Identify which cell holds the provided text, then report its (x, y) central coordinate. 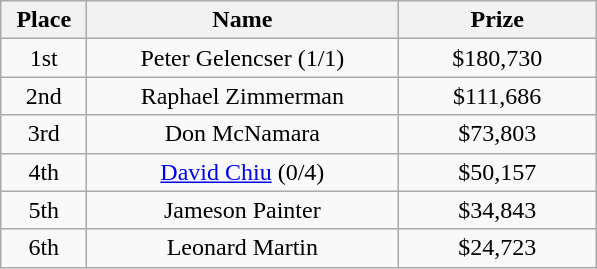
2nd (44, 96)
1st (44, 58)
Don McNamara (242, 134)
6th (44, 248)
4th (44, 172)
David Chiu (0/4) (242, 172)
Peter Gelencser (1/1) (242, 58)
Name (242, 20)
$34,843 (498, 210)
Leonard Martin (242, 248)
Place (44, 20)
$73,803 (498, 134)
$50,157 (498, 172)
Raphael Zimmerman (242, 96)
Jameson Painter (242, 210)
$24,723 (498, 248)
3rd (44, 134)
$180,730 (498, 58)
5th (44, 210)
$111,686 (498, 96)
Prize (498, 20)
